For the text-containing cell, return its midpoint in (x, y) coordinate format. 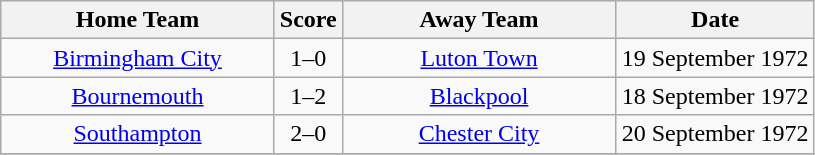
19 September 1972 (716, 58)
Date (716, 20)
Chester City (479, 134)
Blackpool (479, 96)
Away Team (479, 20)
Home Team (138, 20)
1–2 (308, 96)
20 September 1972 (716, 134)
18 September 1972 (716, 96)
1–0 (308, 58)
Birmingham City (138, 58)
Score (308, 20)
Luton Town (479, 58)
Southampton (138, 134)
2–0 (308, 134)
Bournemouth (138, 96)
